From the cell containing the given text, extract its center point as (x, y) coordinate. 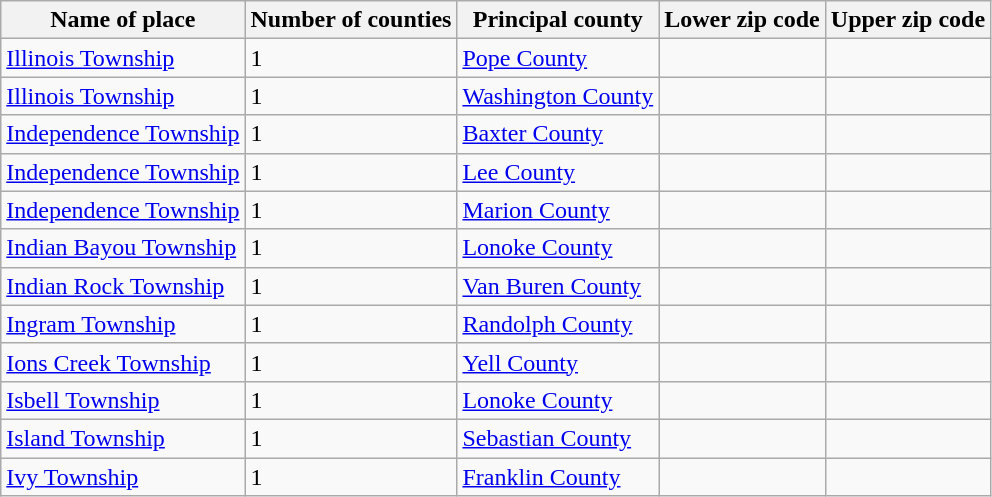
Van Buren County (558, 286)
Pope County (558, 58)
Principal county (558, 20)
Franklin County (558, 477)
Marion County (558, 210)
Island Township (123, 438)
Ingram Township (123, 324)
Upper zip code (908, 20)
Isbell Township (123, 400)
Sebastian County (558, 438)
Yell County (558, 362)
Number of counties (351, 20)
Indian Bayou Township (123, 248)
Washington County (558, 96)
Indian Rock Township (123, 286)
Lee County (558, 172)
Randolph County (558, 324)
Lower zip code (742, 20)
Ivy Township (123, 477)
Name of place (123, 20)
Ions Creek Township (123, 362)
Baxter County (558, 134)
